Locate the cell with the specified text and output its (X, Y) center coordinate. 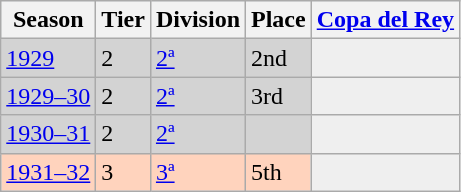
Copa del Rey (385, 20)
Season (48, 20)
1929–30 (48, 96)
3rd (279, 96)
2nd (279, 58)
5th (279, 172)
1930–31 (48, 134)
1929 (48, 58)
3 (124, 172)
Division (198, 20)
1931–32 (48, 172)
Place (279, 20)
Tier (124, 20)
3ª (198, 172)
